Return the [X, Y] coordinate for the center point of the cell that contains the specified text.  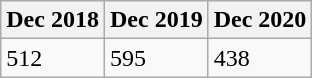
Dec 2019 [156, 20]
Dec 2018 [53, 20]
595 [156, 58]
438 [260, 58]
Dec 2020 [260, 20]
512 [53, 58]
